Detect which cell encompasses the target text, then output its [X, Y] center coordinate. 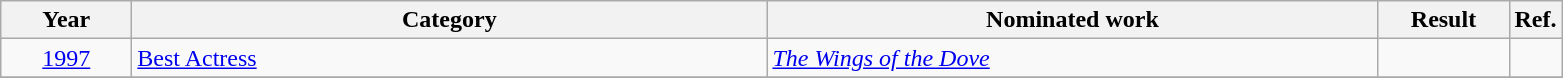
Best Actress [450, 58]
1997 [66, 58]
Nominated work [1072, 20]
The Wings of the Dove [1072, 58]
Ref. [1536, 20]
Result [1444, 20]
Category [450, 20]
Year [66, 20]
